Search for the cell housing the specified text and yield its (X, Y) center coordinate. 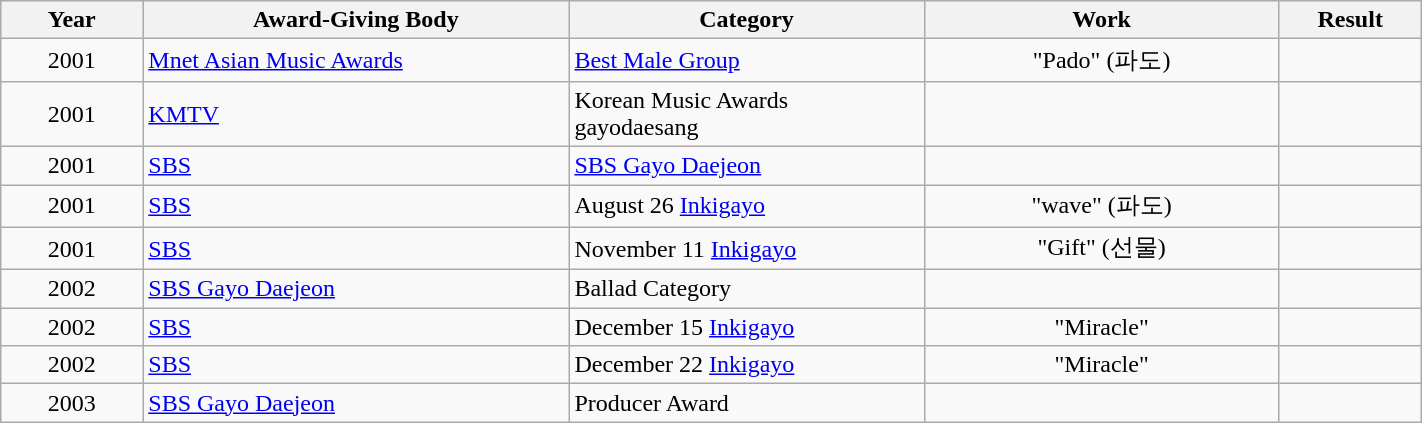
Year (72, 20)
Category (746, 20)
"Gift" (선물) (1102, 248)
December 22 Inkigayo (746, 365)
2003 (72, 403)
Work (1102, 20)
Ballad Category (746, 289)
KMTV (356, 114)
Mnet Asian Music Awards (356, 60)
November 11 Inkigayo (746, 248)
August 26 Inkigayo (746, 206)
December 15 Inkigayo (746, 327)
"Pado" (파도) (1102, 60)
"wave" (파도) (1102, 206)
Award-Giving Body (356, 20)
Result (1350, 20)
Producer Award (746, 403)
Best Male Group (746, 60)
Korean Music Awardsgayodaesang (746, 114)
